Find where the given text appears and provide that cell's center as (x, y) coordinate. 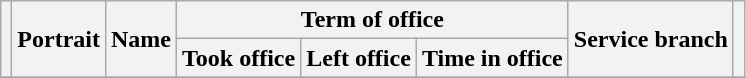
Portrait (59, 39)
Name (140, 39)
Took office (239, 58)
Term of office (373, 20)
Service branch (650, 39)
Left office (359, 58)
Time in office (492, 58)
